Locate the cell with the specified text and output its [X, Y] center coordinate. 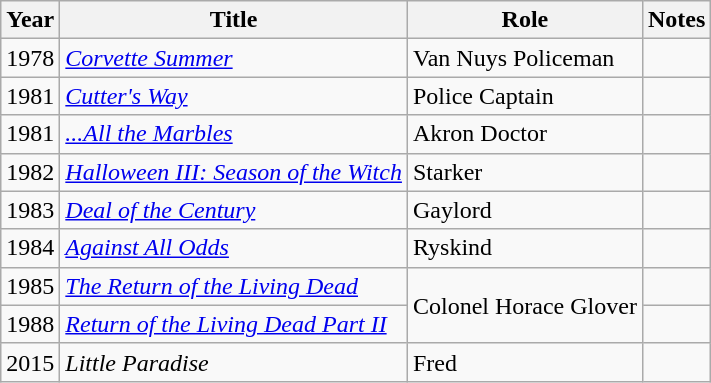
Notes [676, 20]
1984 [30, 248]
1982 [30, 172]
Akron Doctor [524, 134]
Police Captain [524, 96]
Return of the Living Dead Part II [234, 324]
Cutter's Way [234, 96]
1988 [30, 324]
Corvette Summer [234, 58]
1978 [30, 58]
Colonel Horace Glover [524, 305]
Deal of the Century [234, 210]
Year [30, 20]
Little Paradise [234, 362]
Against All Odds [234, 248]
Starker [524, 172]
Title [234, 20]
Halloween III: Season of the Witch [234, 172]
Fred [524, 362]
Ryskind [524, 248]
2015 [30, 362]
1983 [30, 210]
Gaylord [524, 210]
1985 [30, 286]
...All the Marbles [234, 134]
Role [524, 20]
The Return of the Living Dead [234, 286]
Van Nuys Policeman [524, 58]
